Detect which cell encompasses the target text, then output its (x, y) center coordinate. 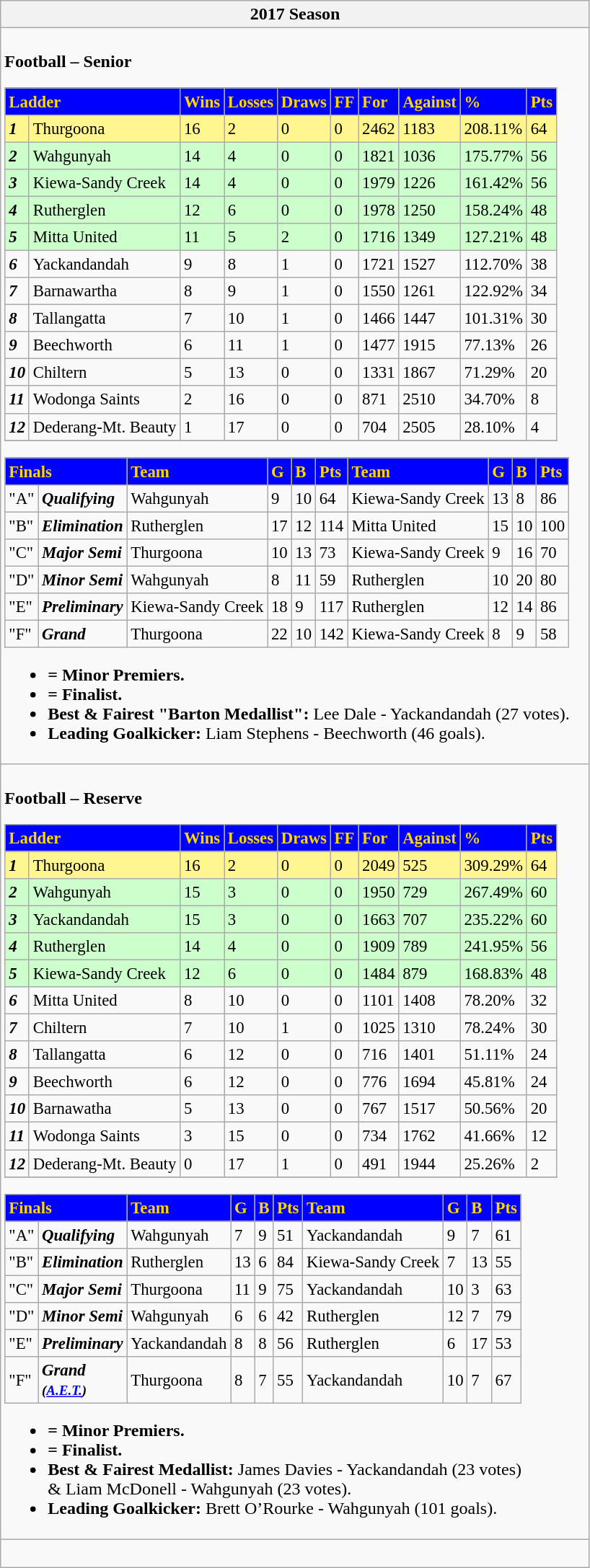
77.13% (493, 345)
Barnawatha (104, 1109)
168.83% (493, 973)
704 (379, 427)
58 (552, 634)
41.66% (493, 1136)
42 (289, 1316)
1716 (379, 237)
45.81% (493, 1082)
1331 (379, 373)
1950 (379, 892)
525 (430, 865)
1408 (430, 1001)
1821 (379, 156)
142 (332, 634)
25.26% (493, 1163)
1261 (430, 291)
871 (379, 399)
1721 (379, 264)
78.20% (493, 1001)
80 (552, 580)
122.92% (493, 291)
208.11% (493, 128)
114 (332, 526)
34.70% (493, 399)
28.10% (493, 427)
707 (430, 919)
101.31% (493, 319)
78.24% (493, 1028)
716 (379, 1055)
1250 (430, 210)
2505 (430, 427)
241.95% (493, 947)
767 (379, 1109)
158.24% (493, 210)
1550 (379, 291)
1663 (379, 919)
32 (541, 1001)
84 (289, 1262)
75 (289, 1289)
1447 (430, 319)
Grand (82, 634)
1694 (430, 1082)
73 (332, 553)
1226 (430, 183)
1979 (379, 183)
1025 (379, 1028)
100 (552, 526)
1909 (379, 947)
1310 (430, 1028)
53 (506, 1343)
79 (506, 1316)
1484 (379, 973)
2510 (430, 399)
61 (506, 1235)
309.29% (493, 865)
1183 (430, 128)
59 (332, 580)
1036 (430, 156)
18 (280, 607)
267.49% (493, 892)
2049 (379, 865)
63 (506, 1289)
117 (332, 607)
67 (506, 1380)
1401 (430, 1055)
161.42% (493, 183)
2462 (379, 128)
Barnawartha (104, 291)
1762 (430, 1136)
51.11% (493, 1055)
1101 (379, 1001)
1527 (430, 264)
491 (379, 1163)
26 (541, 345)
22 (280, 634)
1944 (430, 1163)
789 (430, 947)
1978 (379, 210)
70 (552, 553)
1867 (430, 373)
2017 Season (296, 14)
729 (430, 892)
127.21% (493, 237)
51 (289, 1235)
34 (541, 291)
175.77% (493, 156)
38 (541, 264)
1466 (379, 319)
1349 (430, 237)
776 (379, 1082)
734 (379, 1136)
235.22% (493, 919)
1517 (430, 1109)
1477 (379, 345)
Grand(A.E.T.) (82, 1380)
71.29% (493, 373)
50.56% (493, 1109)
1915 (430, 345)
112.70% (493, 264)
879 (430, 973)
